Provide the [X, Y] coordinate of the cell's center where the given text is located.  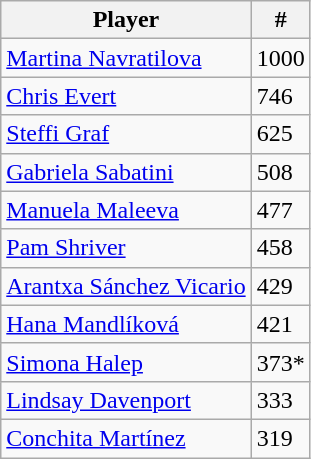
625 [280, 134]
Player [126, 20]
# [280, 20]
Hana Mandlíková [126, 324]
Simona Halep [126, 362]
Chris Evert [126, 96]
429 [280, 286]
Gabriela Sabatini [126, 172]
421 [280, 324]
Pam Shriver [126, 248]
477 [280, 210]
Steffi Graf [126, 134]
319 [280, 438]
373* [280, 362]
Martina Navratilova [126, 58]
746 [280, 96]
458 [280, 248]
1000 [280, 58]
Manuela Maleeva [126, 210]
Lindsay Davenport [126, 400]
Conchita Martínez [126, 438]
333 [280, 400]
Arantxa Sánchez Vicario [126, 286]
508 [280, 172]
